Scan for the cell matching the given text and deliver its [x, y] coordinate at center. 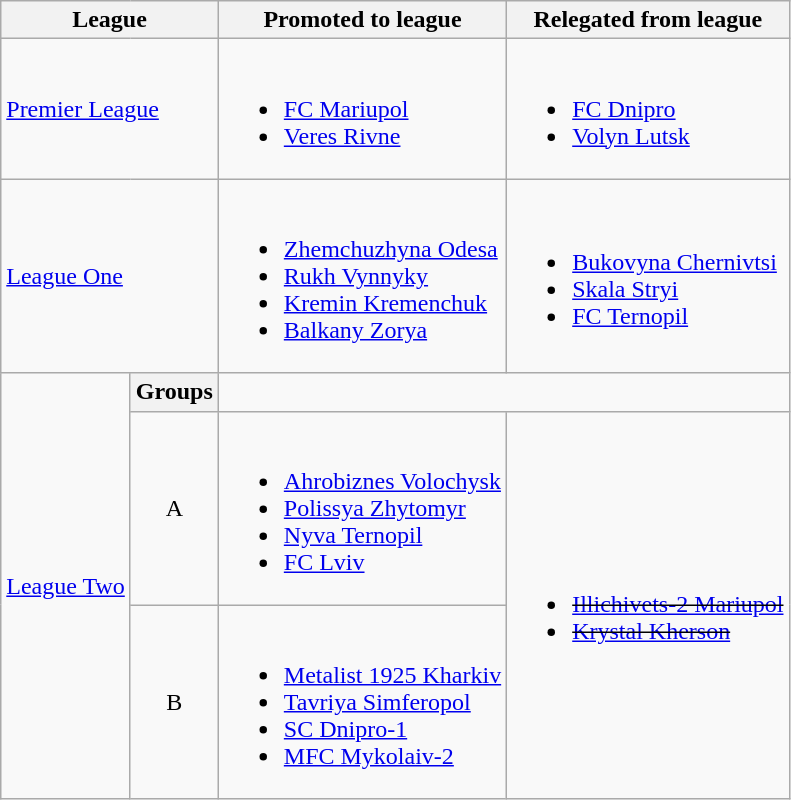
Promoted to league [362, 20]
League One [110, 276]
B [174, 702]
Metalist 1925 KharkivTavriya SimferopolSC Dnipro-1MFC Mykolaiv-2 [362, 702]
A [174, 508]
Zhemchuzhyna OdesaRukh VynnykyKremin KremenchukBalkany Zorya [362, 276]
Premier League [110, 109]
FC MariupolVeres Rivne [362, 109]
Illichivets-2 MariupolKrystal Kherson [648, 605]
League [110, 20]
League Two [66, 586]
Bukovyna ChernivtsiSkala StryiFC Ternopil [648, 276]
FC Dnipro Volyn Lutsk [648, 109]
Relegated from league [648, 20]
Groups [174, 392]
Ahrobiznes VolochyskPolissya ZhytomyrNyva TernopilFC Lviv [362, 508]
